Return the [x, y] coordinate for the center point of the cell that contains the specified text.  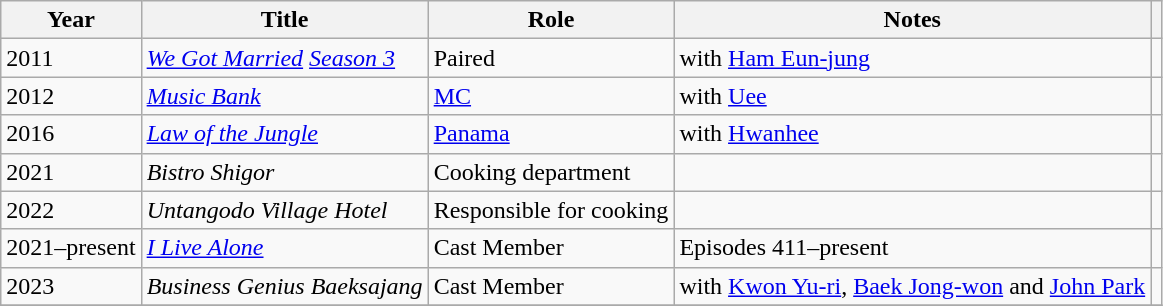
Untangodo Village Hotel [284, 210]
with Ham Eun-jung [912, 58]
MC [551, 96]
Episodes 411–present [912, 248]
2021 [71, 172]
with Uee [912, 96]
Role [551, 20]
Paired [551, 58]
Responsible for cooking [551, 210]
Notes [912, 20]
Business Genius Baeksajang [284, 286]
We Got Married Season 3 [284, 58]
2021–present [71, 248]
with Kwon Yu-ri, Baek Jong-won and John Park [912, 286]
with Hwanhee [912, 134]
2022 [71, 210]
2011 [71, 58]
Year [71, 20]
Panama [551, 134]
Law of the Jungle [284, 134]
Bistro Shigor [284, 172]
Cooking department [551, 172]
2012 [71, 96]
Title [284, 20]
Music Bank [284, 96]
2023 [71, 286]
2016 [71, 134]
I Live Alone [284, 248]
